Determine the [x, y] coordinate at the center of the cell enclosing the given text.  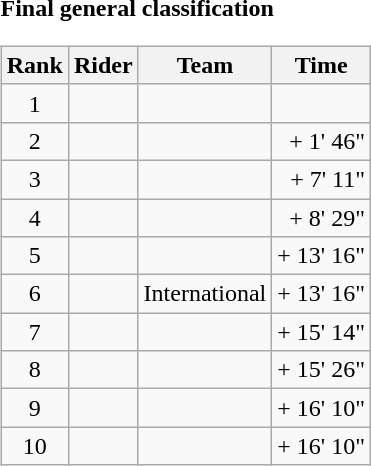
8 [34, 370]
+ 15' 26" [322, 370]
4 [34, 217]
2 [34, 141]
+ 8' 29" [322, 217]
10 [34, 446]
+ 1' 46" [322, 141]
Team [205, 65]
1 [34, 103]
+ 15' 14" [322, 332]
9 [34, 408]
Rider [103, 65]
International [205, 294]
Time [322, 65]
6 [34, 294]
7 [34, 332]
Rank [34, 65]
3 [34, 179]
5 [34, 256]
+ 7' 11" [322, 179]
